Provide the (x, y) coordinate of the cell's center where the given text is located.  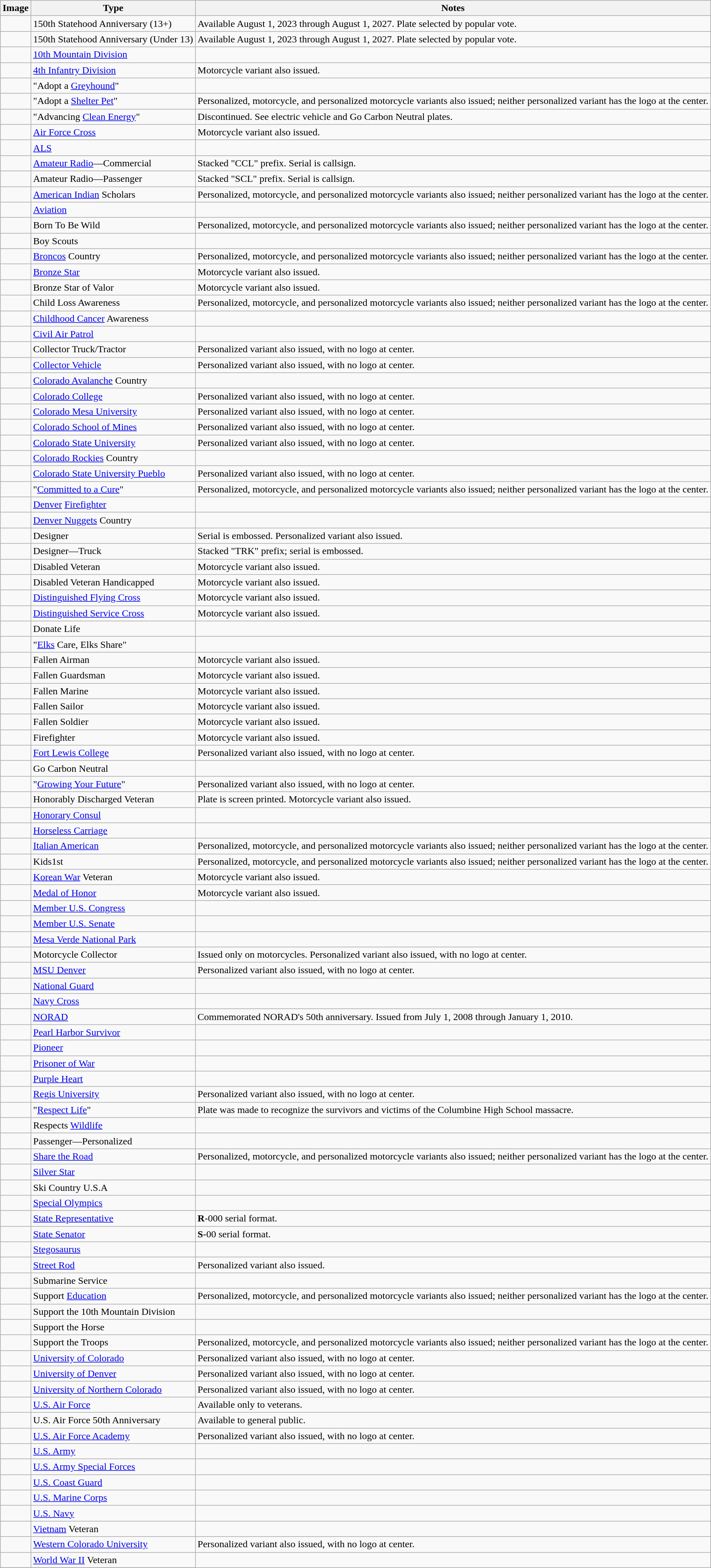
Available to general public. (453, 1420)
Colorado Rockies Country (113, 458)
Regis University (113, 1094)
University of Northern Colorado (113, 1389)
Support the 10th Mountain Division (113, 1312)
Italian American (113, 846)
U.S. Coast Guard (113, 1482)
Go Carbon Neutral (113, 769)
Stegosaurus (113, 1250)
Colorado Avalanche Country (113, 380)
Denver Nuggets Country (113, 520)
4th Infantry Division (113, 70)
Child Loss Awareness (113, 303)
Boy Scouts (113, 241)
Commemorated NORAD's 50th anniversary. Issued from July 1, 2008 through January 1, 2010. (453, 1017)
Denver Firefighter (113, 505)
10th Mountain Division (113, 55)
Issued only on motorcycles. Personalized variant also issued, with no logo at center. (453, 955)
Member U.S. Senate (113, 923)
American Indian Scholars (113, 194)
Available only to veterans. (453, 1405)
Kids1st (113, 861)
"Respect Life" (113, 1110)
Donate Life (113, 629)
U.S. Army Special Forces (113, 1467)
University of Colorado (113, 1358)
Fallen Soldier (113, 722)
U.S. Air Force 50th Anniversary (113, 1420)
ALS (113, 148)
Plate was made to recognize the survivors and victims of the Columbine High School massacre. (453, 1110)
Childhood Cancer Awareness (113, 318)
Honorably Discharged Veteran (113, 799)
Colorado State University (113, 442)
"Committed to a Cure" (113, 489)
Prisoner of War (113, 1063)
Colorado College (113, 396)
Street Rod (113, 1265)
Distinguished Service Cross (113, 613)
Pearl Harbor Survivor (113, 1032)
World War II Veteran (113, 1560)
Medal of Honor (113, 892)
"Growing Your Future" (113, 784)
Passenger—Personalized (113, 1141)
Plate is screen printed. Motorcycle variant also issued. (453, 799)
Image (16, 8)
Air Force Cross (113, 132)
U.S. Army (113, 1451)
Honorary Consul (113, 815)
State Senator (113, 1234)
Support the Troops (113, 1343)
R-000 serial format. (453, 1219)
Fort Lewis College (113, 753)
Special Olympics (113, 1203)
Stacked "TRK" prefix; serial is embossed. (453, 551)
Stacked "CCL" prefix. Serial is callsign. (453, 163)
Member U.S. Congress (113, 908)
Civil Air Patrol (113, 334)
Disabled Veteran Handicapped (113, 582)
Bronze Star of Valor (113, 287)
S-00 serial format. (453, 1234)
Silver Star (113, 1172)
Designer—Truck (113, 551)
Vietnam Veteran (113, 1529)
Mesa Verde National Park (113, 939)
Support the Horse (113, 1327)
NORAD (113, 1017)
Collector Vehicle (113, 365)
"Adopt a Greyhound" (113, 86)
Fallen Sailor (113, 707)
"Elks Care, Elks Share" (113, 644)
National Guard (113, 986)
Notes (453, 8)
Serial is embossed. Personalized variant also issued. (453, 536)
Purple Heart (113, 1079)
Stacked "SCL" prefix. Serial is callsign. (453, 179)
U.S. Marine Corps (113, 1498)
Amateur Radio—Commercial (113, 163)
Respects Wildlife (113, 1125)
Fallen Marine (113, 691)
Type (113, 8)
Share the Road (113, 1156)
Aviation (113, 210)
Pioneer (113, 1048)
Disabled Veteran (113, 567)
Ski Country U.S.A (113, 1188)
Broncos Country (113, 256)
150th Statehood Anniversary (13+) (113, 24)
"Advancing Clean Energy" (113, 117)
Horseless Carriage (113, 830)
U.S. Air Force (113, 1405)
Navy Cross (113, 1001)
Fallen Guardsman (113, 675)
Submarine Service (113, 1281)
Support Education (113, 1296)
U.S. Navy (113, 1513)
State Representative (113, 1219)
Amateur Radio—Passenger (113, 179)
Discontinued. See electric vehicle and Go Carbon Neutral plates. (453, 117)
Korean War Veteran (113, 877)
Colorado State University Pueblo (113, 474)
Personalized variant also issued. (453, 1265)
150th Statehood Anniversary (Under 13) (113, 39)
MSU Denver (113, 970)
Western Colorado University (113, 1544)
Designer (113, 536)
Distinguished Flying Cross (113, 598)
Born To Be Wild (113, 225)
Colorado Mesa University (113, 411)
Fallen Airman (113, 660)
U.S. Air Force Academy (113, 1435)
"Adopt a Shelter Pet" (113, 101)
Collector Truck/Tractor (113, 349)
Firefighter (113, 738)
Bronze Star (113, 272)
University of Denver (113, 1374)
Motorcycle Collector (113, 955)
Colorado School of Mines (113, 427)
